For the text-containing cell, return its midpoint in [X, Y] coordinate format. 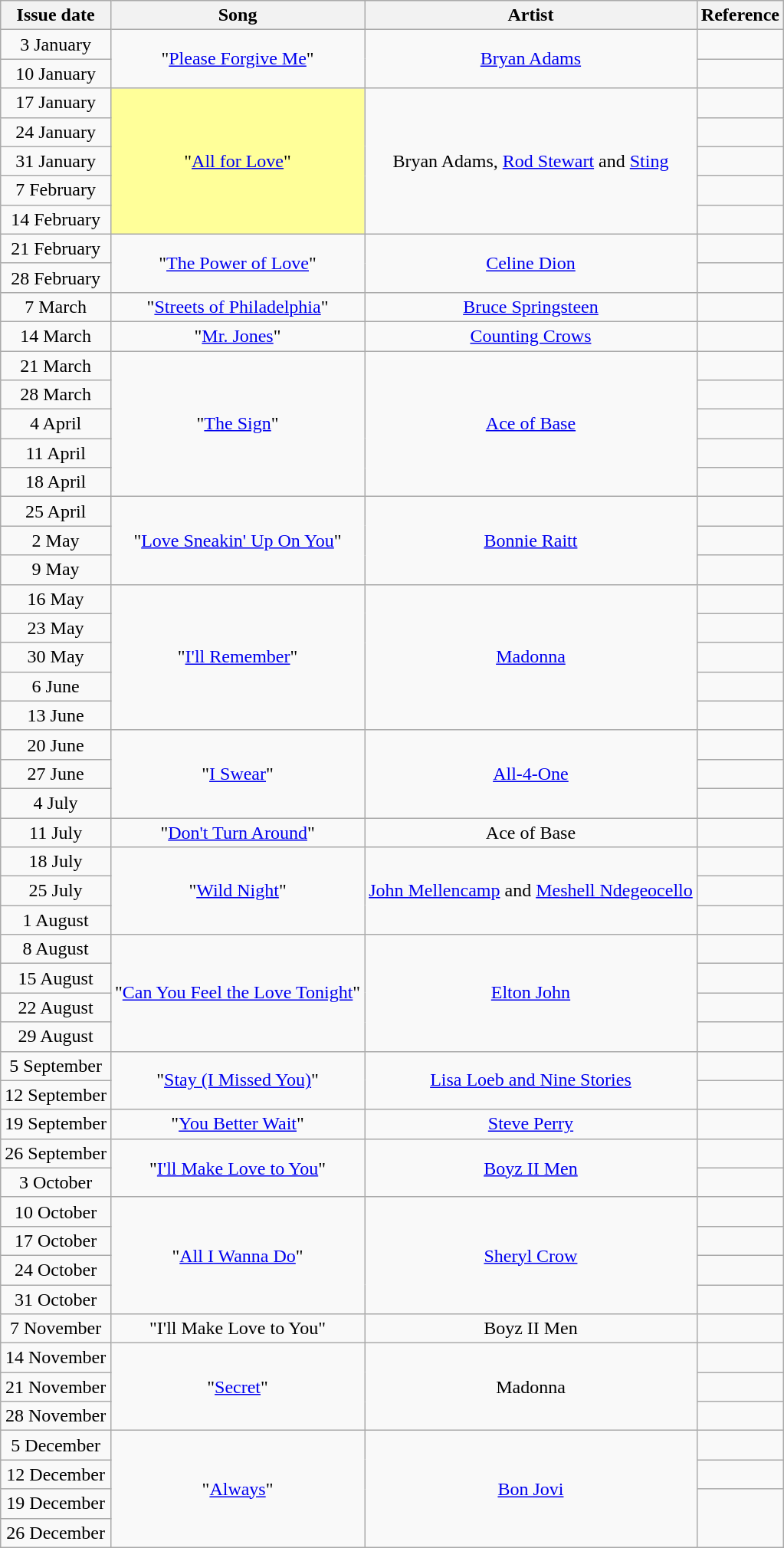
2 May [56, 541]
Reference [740, 15]
18 July [56, 862]
21 March [56, 366]
"All for Love" [238, 161]
14 November [56, 1358]
"Secret" [238, 1387]
5 September [56, 1066]
Celine Dion [531, 263]
"Can You Feel the Love Tonight" [238, 993]
6 June [56, 686]
30 May [56, 657]
21 February [56, 248]
Elton John [531, 993]
25 April [56, 511]
24 January [56, 132]
"Love Sneakin' Up On You" [238, 541]
All-4-One [531, 774]
11 July [56, 832]
"I'll Remember" [238, 657]
12 September [56, 1095]
26 December [56, 1533]
19 December [56, 1504]
"Stay (I Missed You)" [238, 1080]
27 June [56, 774]
7 February [56, 190]
"All I Wanna Do" [238, 1255]
28 March [56, 395]
4 July [56, 803]
11 April [56, 453]
25 July [56, 891]
10 January [56, 74]
18 April [56, 482]
"The Power of Love" [238, 263]
22 August [56, 1007]
Counting Crows [531, 336]
23 May [56, 628]
10 October [56, 1211]
28 February [56, 278]
Steve Perry [531, 1124]
17 October [56, 1241]
"I Swear" [238, 774]
3 January [56, 44]
29 August [56, 1037]
"The Sign" [238, 424]
31 October [56, 1300]
4 April [56, 424]
19 September [56, 1124]
Bonnie Raitt [531, 541]
"Mr. Jones" [238, 336]
"Always" [238, 1489]
21 November [56, 1387]
John Mellencamp and Meshell Ndegeocello [531, 891]
12 December [56, 1474]
"Don't Turn Around" [238, 832]
15 August [56, 978]
17 January [56, 103]
16 May [56, 599]
1 August [56, 920]
7 November [56, 1329]
"You Better Wait" [238, 1124]
3 October [56, 1182]
7 March [56, 307]
31 January [56, 161]
14 March [56, 336]
13 June [56, 715]
Bryan Adams [531, 59]
14 February [56, 219]
"Wild Night" [238, 891]
"Please Forgive Me" [238, 59]
"Streets of Philadelphia" [238, 307]
20 June [56, 744]
Sheryl Crow [531, 1255]
Bon Jovi [531, 1489]
9 May [56, 570]
28 November [56, 1416]
26 September [56, 1153]
Artist [531, 15]
Bryan Adams, Rod Stewart and Sting [531, 161]
Bruce Springsteen [531, 307]
8 August [56, 949]
Issue date [56, 15]
Lisa Loeb and Nine Stories [531, 1080]
24 October [56, 1270]
Song [238, 15]
5 December [56, 1445]
